Detect which cell encompasses the target text, then output its [x, y] center coordinate. 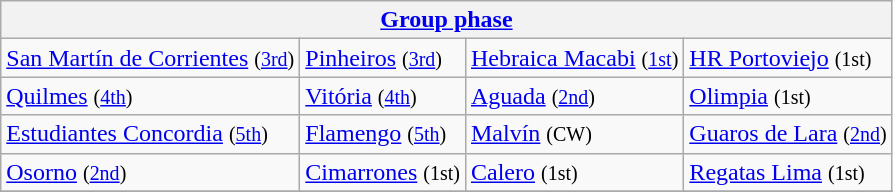
Osorno (2nd) [150, 172]
Calero (1st) [574, 172]
Pinheiros (3rd) [383, 58]
HR Portoviejo (1st) [788, 58]
Aguada (2nd) [574, 96]
Olimpia (1st) [788, 96]
Quilmes (4th) [150, 96]
Vitória (4th) [383, 96]
Hebraica Macabi (1st) [574, 58]
Guaros de Lara (2nd) [788, 134]
Malvín (CW) [574, 134]
Group phase [446, 20]
San Martín de Corrientes (3rd) [150, 58]
Estudiantes Concordia (5th) [150, 134]
Regatas Lima (1st) [788, 172]
Cimarrones (1st) [383, 172]
Flamengo (5th) [383, 134]
